Pinpoint the cell where the given text exists, returning its (x, y) midpoint coordinate. 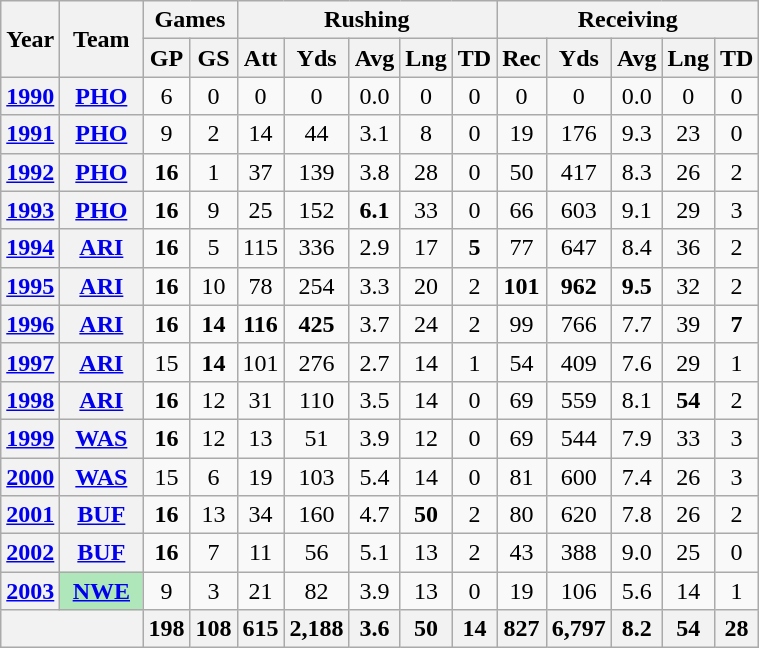
36 (688, 248)
81 (522, 477)
Year (30, 39)
108 (214, 629)
8.3 (636, 172)
409 (578, 362)
1992 (30, 172)
GP (166, 58)
7.8 (636, 515)
Receiving (628, 20)
103 (316, 477)
10 (214, 286)
2002 (30, 553)
34 (260, 515)
8.4 (636, 248)
1996 (30, 324)
116 (260, 324)
Games (190, 20)
Att (260, 58)
3.6 (374, 629)
276 (316, 362)
544 (578, 438)
24 (426, 324)
Rec (522, 58)
5.1 (374, 553)
1991 (30, 134)
2001 (30, 515)
6,797 (578, 629)
1995 (30, 286)
99 (522, 324)
254 (316, 286)
7.4 (636, 477)
7.7 (636, 324)
9.0 (636, 553)
1994 (30, 248)
5.4 (374, 477)
3.1 (374, 134)
115 (260, 248)
66 (522, 210)
39 (688, 324)
110 (316, 400)
3.5 (374, 400)
388 (578, 553)
82 (316, 591)
8 (426, 134)
139 (316, 172)
5.6 (636, 591)
NWE (102, 591)
Team (102, 39)
78 (260, 286)
9.1 (636, 210)
44 (316, 134)
176 (578, 134)
6.1 (374, 210)
2000 (30, 477)
80 (522, 515)
603 (578, 210)
77 (522, 248)
31 (260, 400)
2,188 (316, 629)
766 (578, 324)
615 (260, 629)
152 (316, 210)
600 (578, 477)
7.6 (636, 362)
20 (426, 286)
827 (522, 629)
9.3 (636, 134)
17 (426, 248)
3.7 (374, 324)
417 (578, 172)
2003 (30, 591)
8.1 (636, 400)
1990 (30, 96)
7.9 (636, 438)
2.7 (374, 362)
9.5 (636, 286)
336 (316, 248)
106 (578, 591)
32 (688, 286)
1998 (30, 400)
1997 (30, 362)
3.3 (374, 286)
559 (578, 400)
51 (316, 438)
Rushing (367, 20)
1999 (30, 438)
21 (260, 591)
11 (260, 553)
198 (166, 629)
425 (316, 324)
3.8 (374, 172)
160 (316, 515)
43 (522, 553)
1993 (30, 210)
GS (214, 58)
8.2 (636, 629)
23 (688, 134)
56 (316, 553)
2.9 (374, 248)
37 (260, 172)
4.7 (374, 515)
620 (578, 515)
647 (578, 248)
962 (578, 286)
